Return the (x, y) coordinate for the center point of the cell that contains the specified text.  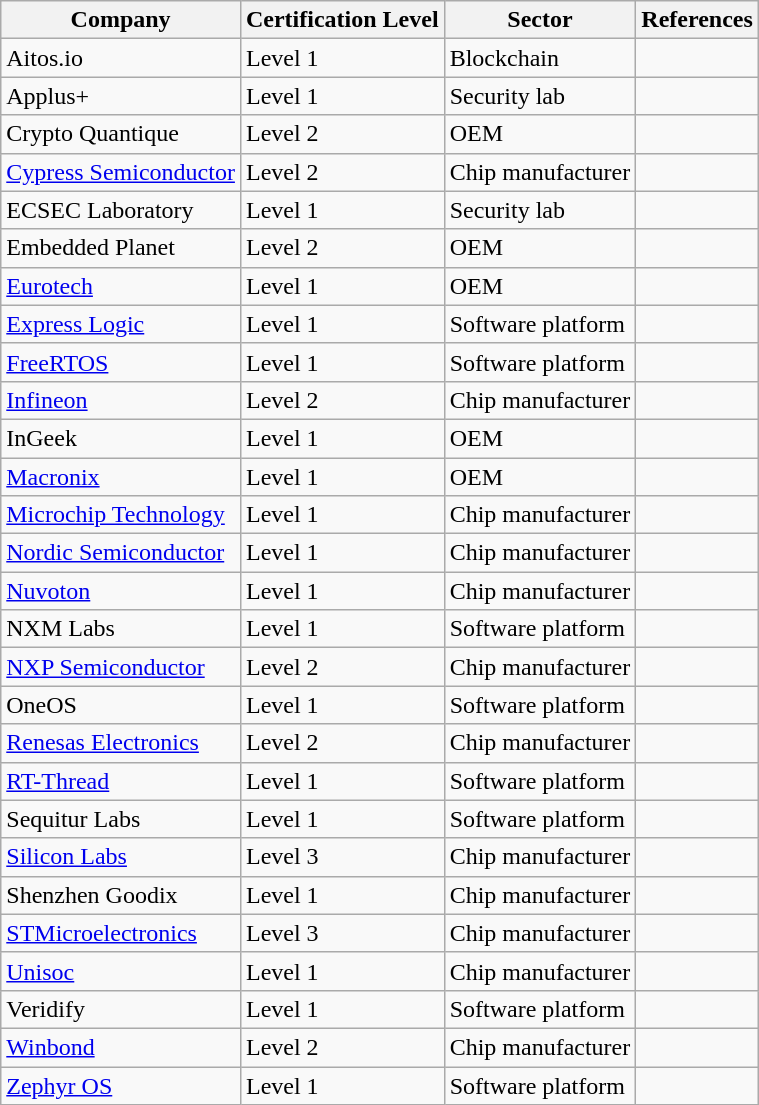
RT-Thread (121, 781)
Embedded Planet (121, 248)
Zephyr OS (121, 1085)
Cypress Semiconductor (121, 172)
References (698, 20)
Express Logic (121, 324)
Renesas Electronics (121, 743)
Eurotech (121, 286)
ECSEC Laboratory (121, 210)
Winbond (121, 1047)
Crypto Quantique (121, 134)
NXP Semiconductor (121, 667)
Certification Level (342, 20)
Veridify (121, 1009)
Nordic Semiconductor (121, 553)
Blockchain (540, 58)
Macronix (121, 477)
Microchip Technology (121, 515)
Unisoc (121, 971)
Sector (540, 20)
NXM Labs (121, 629)
InGeek (121, 438)
Company (121, 20)
Sequitur Labs (121, 819)
Infineon (121, 400)
STMicroelectronics (121, 933)
Aitos.io (121, 58)
Applus+ (121, 96)
Nuvoton (121, 591)
FreeRTOS (121, 362)
OneOS (121, 705)
Shenzhen Goodix (121, 895)
Silicon Labs (121, 857)
